Return [X, Y] of the center of cell containing provided text 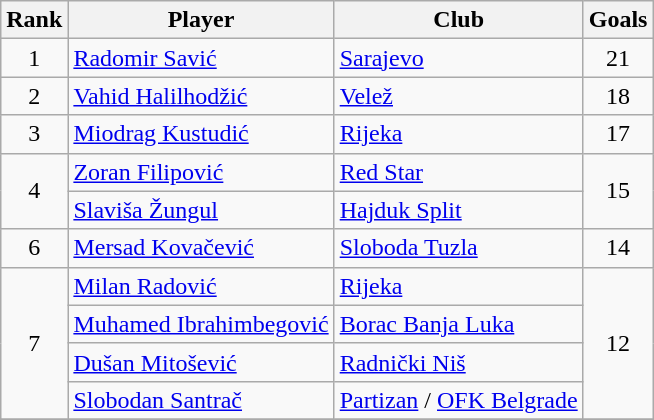
21 [618, 58]
Goals [618, 20]
Vahid Halilhodžić [201, 96]
Zoran Filipović [201, 172]
7 [34, 343]
Milan Radović [201, 286]
Player [201, 20]
Rank [34, 20]
12 [618, 343]
Muhamed Ibrahimbegović [201, 324]
Mersad Kovačević [201, 248]
Hajduk Split [458, 210]
Club [458, 20]
6 [34, 248]
Sarajevo [458, 58]
Red Star [458, 172]
Partizan / OFK Belgrade [458, 400]
Dušan Mitošević [201, 362]
17 [618, 134]
3 [34, 134]
2 [34, 96]
1 [34, 58]
Radomir Savić [201, 58]
Sloboda Tuzla [458, 248]
Radnički Niš [458, 362]
Miodrag Kustudić [201, 134]
Slaviša Žungul [201, 210]
Borac Banja Luka [458, 324]
4 [34, 191]
18 [618, 96]
15 [618, 191]
14 [618, 248]
Slobodan Santrač [201, 400]
Velež [458, 96]
